Extract the (X, Y) coordinate from the center of the cell holding the provided text.  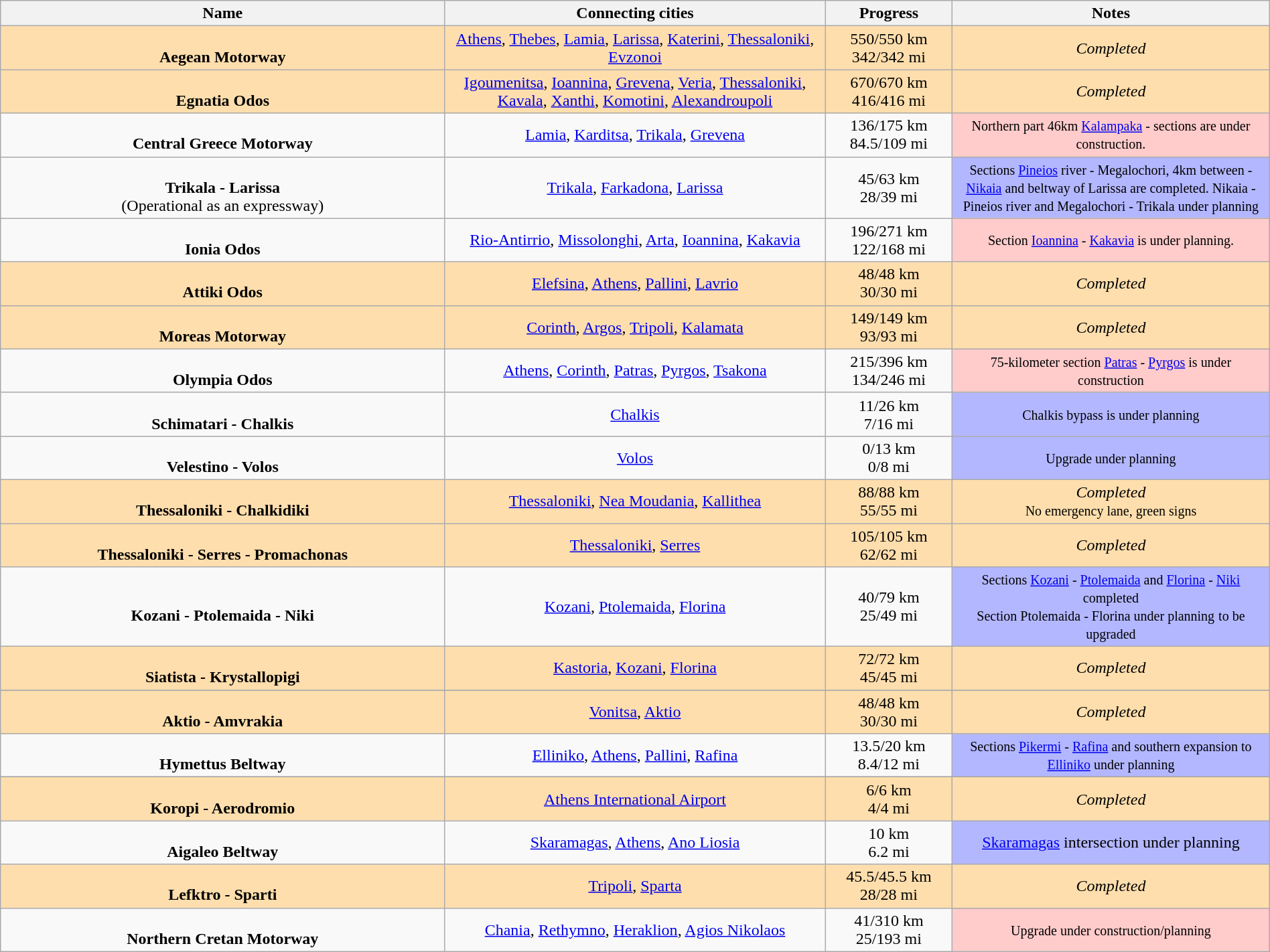
75-kilometer section Patras - Pyrgos is under construction (1111, 371)
Connecting cities (635, 13)
Name (222, 13)
Trikala, Farkadona, Larissa (635, 187)
Rio-Antirrio, Missolonghi, Arta, Ioannina, Kakavia (635, 240)
Skaramagas intersection under planning (1111, 842)
Sections Kozani - Ptolemaida and Florina - Niki completedSection Ptolemaida - Florina under planning to be upgraded (1111, 607)
41/310 km25/193 mi (888, 929)
0/13 km0/8 mi (888, 458)
Athens, Corinth, Patras, Pyrgos, Tsakona (635, 371)
Athens International Airport (635, 799)
Kastoria, Kozani, Florina (635, 668)
Kozani - Ptolemaida - Niki (222, 607)
Thessaloniki, Nea Moudania, Kallithea (635, 501)
Lamia, Karditsa, Trikala, Grevena (635, 135)
105/105 km62/62 mi (888, 545)
Tripoli, Sparta (635, 886)
Trikala - Larissa(Operational as an expressway) (222, 187)
Upgrade under construction/planning (1111, 929)
Olympia Odos (222, 371)
215/396 km134/246 mi (888, 371)
Attiki Odos (222, 284)
196/271 km122/168 mi (888, 240)
Upgrade under planning (1111, 458)
670/670 km416/416 mi (888, 91)
Northern part 46km Kalampaka - sections are under construction. (1111, 135)
Igoumenitsa, Ioannina, Grevena, Veria, Thessaloniki, Kavala, Xanthi, Komotini, Alexandroupoli (635, 91)
Moreas Motorway (222, 327)
45.5/45.5 km28/28 mi (888, 886)
Siatista - Krystallopigi (222, 668)
Aktio - Amvrakia (222, 712)
Lefktro - Sparti (222, 886)
CompletedNo emergency lane, green signs (1111, 501)
13.5/20 km8.4/12 mi (888, 755)
45/63 km28/39 mi (888, 187)
40/79 km25/49 mi (888, 607)
149/149 km93/93 mi (888, 327)
72/72 km45/45 mi (888, 668)
Section Ioannina - Kakavia is under planning. (1111, 240)
Athens, Thebes, Lamia, Larissa, Katerini, Thessaloniki, Evzonoi (635, 48)
Kozani, Ptolemaida, Florina (635, 607)
Sections Pikermi - Rafina and southern expansion to Elliniko under planning (1111, 755)
Corinth, Argos, Tripoli, Kalamata (635, 327)
Chania, Rethymno, Heraklion, Agios Nikolaos (635, 929)
Skaramagas, Athens, Ano Liosia (635, 842)
88/88 km55/55 mi (888, 501)
Thessaloniki, Serres (635, 545)
Progress (888, 13)
Schimatari - Chalkis (222, 414)
136/175 km84.5/109 mi (888, 135)
Chalkis bypass is under planning (1111, 414)
11/26 km7/16 mi (888, 414)
Central Greece Motorway (222, 135)
Velestino - Volos (222, 458)
Egnatia Odos (222, 91)
Elliniko, Athens, Pallini, Rafina (635, 755)
Chalkis (635, 414)
Hymettus Beltway (222, 755)
10 km6.2 mi (888, 842)
Elefsina, Athens, Pallini, Lavrio (635, 284)
6/6 km4/4 mi (888, 799)
Volos (635, 458)
Thessaloniki - Chalkidiki (222, 501)
Aegean Motorway (222, 48)
Koropi - Aerodromio (222, 799)
Thessaloniki - Serres - Promachonas (222, 545)
Northern Cretan Motorway (222, 929)
Aigaleo Beltway (222, 842)
Notes (1111, 13)
550/550 km342/342 mi (888, 48)
Vonitsa, Aktio (635, 712)
Ionia Odos (222, 240)
